Determine the [x, y] coordinate at the center of the cell enclosing the given text.  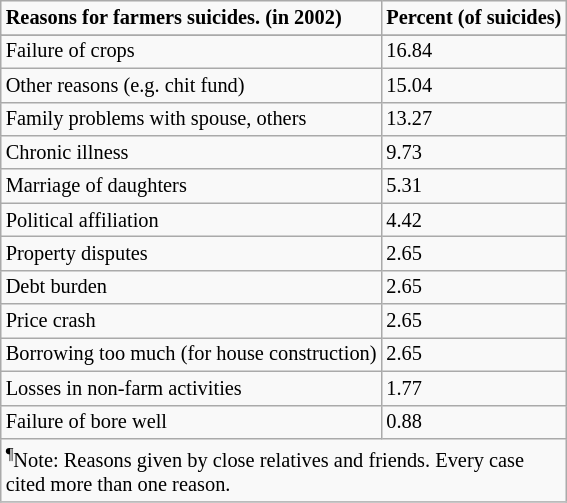
0.88 [474, 422]
Borrowing too much (for house construction) [192, 355]
Chronic illness [192, 153]
13.27 [474, 119]
Failure of crops [192, 52]
1.77 [474, 388]
Political affiliation [192, 220]
Debt burden [192, 287]
Reasons for farmers suicides. (in 2002) [192, 18]
15.04 [474, 85]
Losses in non-farm activities [192, 388]
16.84 [474, 52]
4.42 [474, 220]
Price crash [192, 321]
9.73 [474, 153]
Family problems with spouse, others [192, 119]
Other reasons (e.g. chit fund) [192, 85]
Marriage of daughters [192, 186]
5.31 [474, 186]
Failure of bore well [192, 422]
¶Note: Reasons given by close relatives and friends. Every casecited more than one reason. [284, 470]
Percent (of suicides) [474, 18]
Property disputes [192, 254]
